Locate the cell with the specified text and output its [x, y] center coordinate. 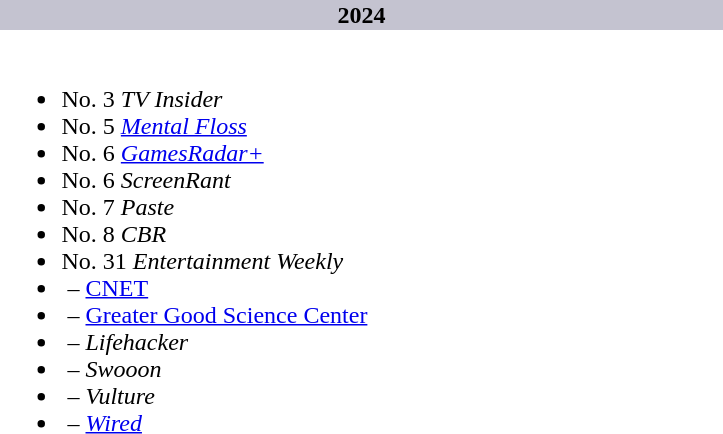
2024 [362, 15]
